Return (X, Y) of the center of cell containing provided text 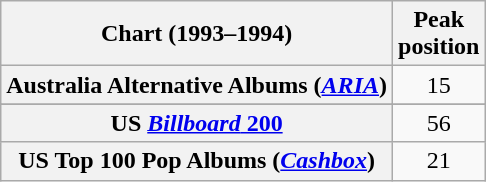
US Top 100 Pop Albums (Cashbox) (197, 161)
56 (439, 123)
21 (439, 161)
US Billboard 200 (197, 123)
15 (439, 85)
Chart (1993–1994) (197, 34)
Australia Alternative Albums (ARIA) (197, 85)
Peakposition (439, 34)
